Find where the given text appears and provide that cell's center as (x, y) coordinate. 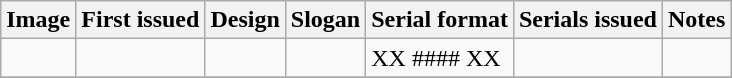
Serials issued (588, 20)
Design (245, 20)
XX #### XX (440, 58)
Slogan (325, 20)
Serial format (440, 20)
Notes (696, 20)
First issued (140, 20)
Image (38, 20)
